Determine the [x, y] coordinate at the center of the cell enclosing the given text.  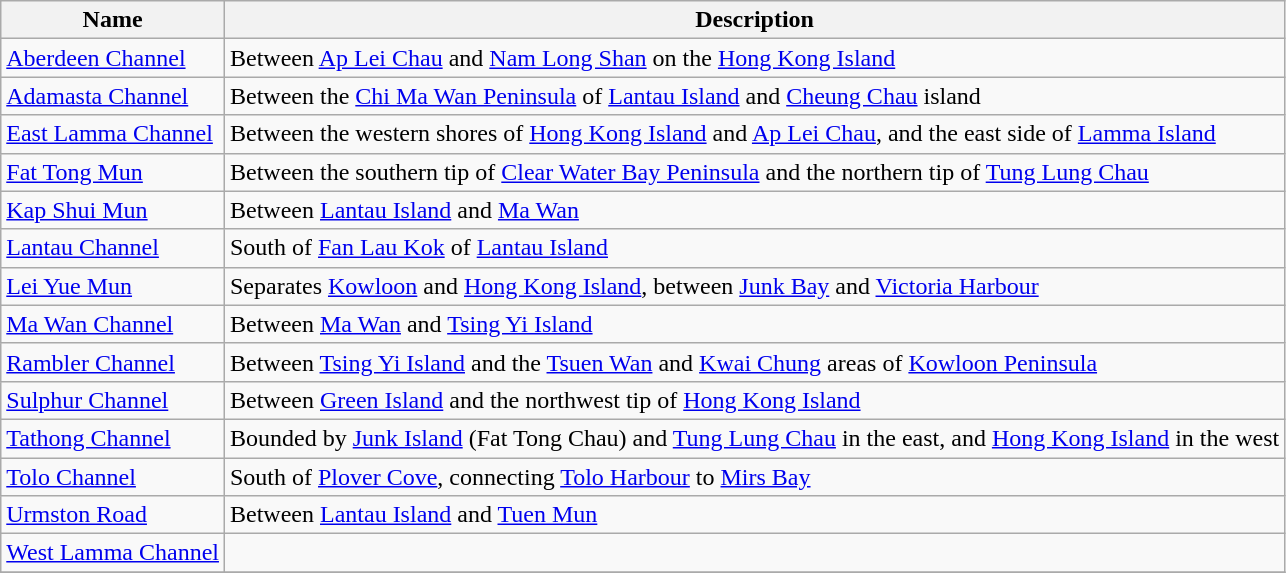
Tathong Channel [113, 438]
West Lamma Channel [113, 553]
Bounded by Junk Island (Fat Tong Chau) and Tung Lung Chau in the east, and Hong Kong Island in the west [754, 438]
Aberdeen Channel [113, 58]
Between Tsing Yi Island and the Tsuen Wan and Kwai Chung areas of Kowloon Peninsula [754, 362]
Separates Kowloon and Hong Kong Island, between Junk Bay and Victoria Harbour [754, 286]
Fat Tong Mun [113, 172]
Description [754, 20]
Lantau Channel [113, 248]
Kap Shui Mun [113, 210]
East Lamma Channel [113, 134]
Between Lantau Island and Ma Wan [754, 210]
Lei Yue Mun [113, 286]
Between Lantau Island and Tuen Mun [754, 515]
Adamasta Channel [113, 96]
Between Ma Wan and Tsing Yi Island [754, 324]
Rambler Channel [113, 362]
Between the western shores of Hong Kong Island and Ap Lei Chau, and the east side of Lamma Island [754, 134]
Urmston Road [113, 515]
Between Ap Lei Chau and Nam Long Shan on the Hong Kong Island [754, 58]
Between the southern tip of Clear Water Bay Peninsula and the northern tip of Tung Lung Chau [754, 172]
Sulphur Channel [113, 400]
Name [113, 20]
South of Fan Lau Kok of Lantau Island [754, 248]
South of Plover Cove, connecting Tolo Harbour to Mirs Bay [754, 477]
Between Green Island and the northwest tip of Hong Kong Island [754, 400]
Ma Wan Channel [113, 324]
Between the Chi Ma Wan Peninsula of Lantau Island and Cheung Chau island [754, 96]
Tolo Channel [113, 477]
